Pinpoint the cell where the given text exists, returning its (x, y) midpoint coordinate. 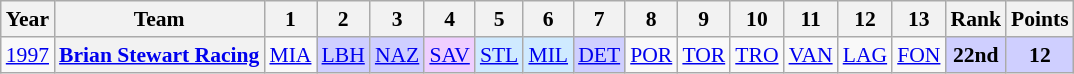
STL (500, 55)
TRO (756, 55)
Brian Stewart Racing (159, 55)
SAV (450, 55)
1 (290, 19)
Team (159, 19)
8 (651, 19)
NAZ (397, 55)
1997 (28, 55)
13 (918, 19)
LAG (865, 55)
2 (344, 19)
MIL (548, 55)
5 (500, 19)
Points (1040, 19)
Rank (976, 19)
Year (28, 19)
22nd (976, 55)
4 (450, 19)
MIA (290, 55)
6 (548, 19)
10 (756, 19)
VAN (811, 55)
DET (599, 55)
LBH (344, 55)
POR (651, 55)
TOR (704, 55)
11 (811, 19)
FON (918, 55)
7 (599, 19)
3 (397, 19)
9 (704, 19)
